Determine the [x, y] coordinate at the center of the cell enclosing the given text.  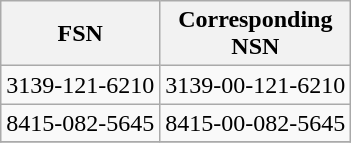
8415-00-082-5645 [256, 123]
FSN [80, 34]
8415-082-5645 [80, 123]
3139-121-6210 [80, 85]
3139-00-121-6210 [256, 85]
Corresponding NSN [256, 34]
